Detect which cell encompasses the target text, then output its (X, Y) center coordinate. 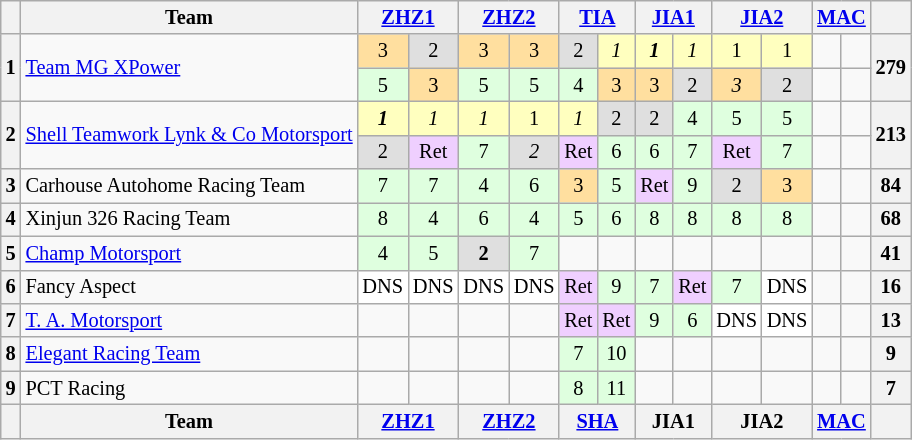
68 (891, 219)
13 (891, 320)
Shell Teamwork Lynk & Co Motorsport (190, 134)
Xinjun 326 Racing Team (190, 219)
Carhouse Autohome Racing Team (190, 186)
10 (616, 354)
41 (891, 253)
Fancy Aspect (190, 287)
11 (616, 388)
PCT Racing (190, 388)
Champ Motorsport (190, 253)
TIA (597, 17)
279 (891, 68)
Elegant Racing Team (190, 354)
84 (891, 186)
SHA (597, 421)
Team MG XPower (190, 68)
213 (891, 134)
16 (891, 287)
T. A. Motorsport (190, 320)
